Return [x, y] of the center of cell containing provided text 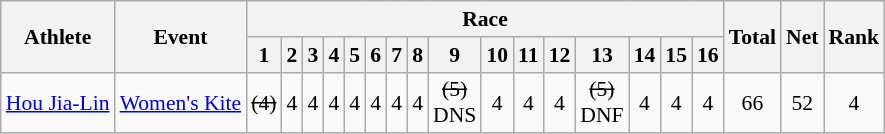
3 [312, 55]
Athlete [58, 36]
13 [602, 55]
Women's Kite [181, 102]
Total [752, 36]
1 [264, 55]
15 [676, 55]
Race [485, 19]
(4) [264, 102]
7 [396, 55]
9 [454, 55]
52 [802, 102]
6 [376, 55]
14 [645, 55]
5 [354, 55]
66 [752, 102]
11 [528, 55]
10 [497, 55]
12 [560, 55]
Hou Jia-Lin [58, 102]
8 [418, 55]
2 [292, 55]
Event [181, 36]
Net [802, 36]
16 [708, 55]
(5)DNF [602, 102]
Rank [854, 36]
(5)DNS [454, 102]
